Detect which cell encompasses the target text, then output its (X, Y) center coordinate. 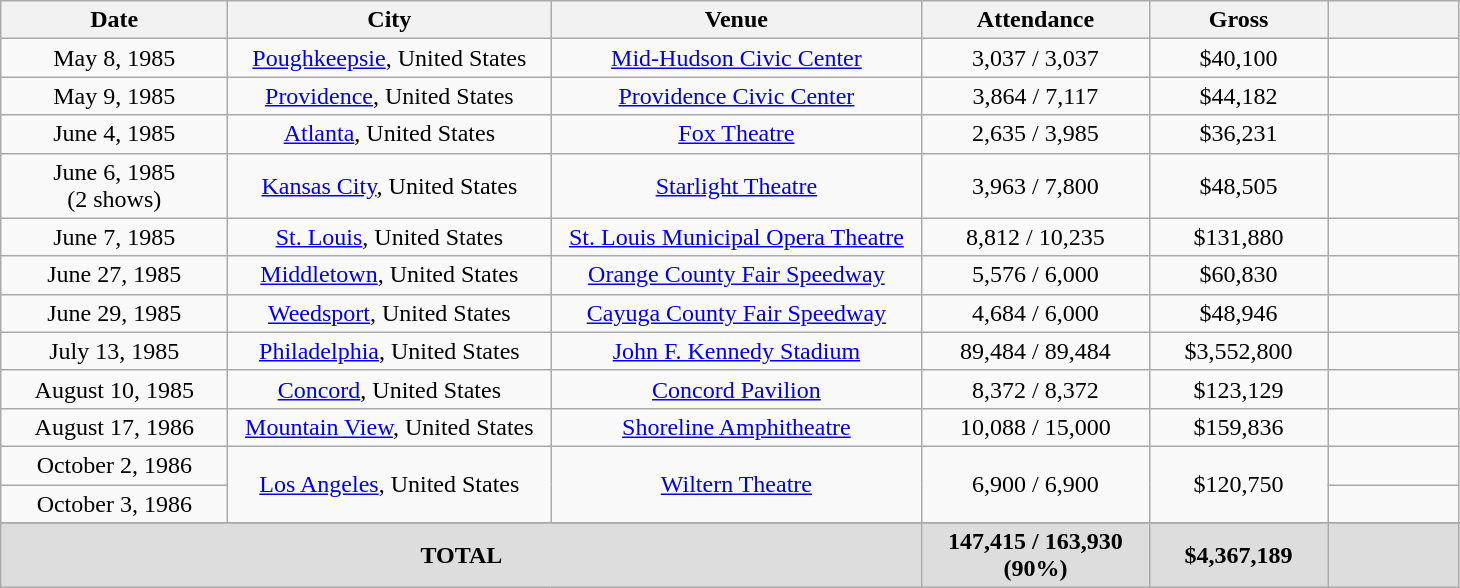
Mid-Hudson Civic Center (736, 58)
8,372 / 8,372 (1036, 389)
June 4, 1985 (114, 134)
$44,182 (1238, 96)
4,684 / 6,000 (1036, 313)
$60,830 (1238, 275)
Fox Theatre (736, 134)
Gross (1238, 20)
Weedsport, United States (390, 313)
10,088 / 15,000 (1036, 427)
October 2, 1986 (114, 465)
John F. Kennedy Stadium (736, 351)
8,812 / 10,235 (1036, 237)
May 9, 1985 (114, 96)
$4,367,189 (1238, 556)
Providence Civic Center (736, 96)
St. Louis Municipal Opera Theatre (736, 237)
5,576 / 6,000 (1036, 275)
147,415 / 163,930 (90%) (1036, 556)
2,635 / 3,985 (1036, 134)
Date (114, 20)
June 27, 1985 (114, 275)
$48,505 (1238, 186)
June 7, 1985 (114, 237)
June 6, 1985(2 shows) (114, 186)
Shoreline Amphitheatre (736, 427)
August 10, 1985 (114, 389)
$48,946 (1238, 313)
June 29, 1985 (114, 313)
Poughkeepsie, United States (390, 58)
Concord Pavilion (736, 389)
August 17, 1986 (114, 427)
Attendance (1036, 20)
3,864 / 7,117 (1036, 96)
Middletown, United States (390, 275)
October 3, 1986 (114, 503)
Concord, United States (390, 389)
Los Angeles, United States (390, 484)
Mountain View, United States (390, 427)
Orange County Fair Speedway (736, 275)
$120,750 (1238, 484)
$131,880 (1238, 237)
May 8, 1985 (114, 58)
$159,836 (1238, 427)
Atlanta, United States (390, 134)
6,900 / 6,900 (1036, 484)
Cayuga County Fair Speedway (736, 313)
89,484 / 89,484 (1036, 351)
St. Louis, United States (390, 237)
TOTAL (462, 556)
$40,100 (1238, 58)
Venue (736, 20)
City (390, 20)
$36,231 (1238, 134)
Kansas City, United States (390, 186)
Philadelphia, United States (390, 351)
Starlight Theatre (736, 186)
$123,129 (1238, 389)
3,963 / 7,800 (1036, 186)
Providence, United States (390, 96)
July 13, 1985 (114, 351)
3,037 / 3,037 (1036, 58)
$3,552,800 (1238, 351)
Wiltern Theatre (736, 484)
